Search for the cell housing the specified text and yield its (X, Y) center coordinate. 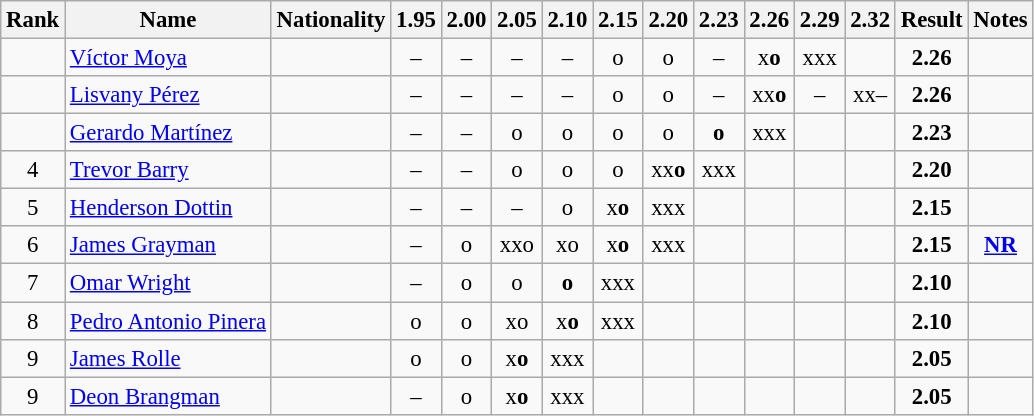
1.95 (416, 20)
2.29 (819, 20)
4 (33, 170)
2.32 (870, 20)
Lisvany Pérez (168, 95)
2.00 (466, 20)
Henderson Dottin (168, 208)
7 (33, 283)
6 (33, 245)
Pedro Antonio Pinera (168, 321)
Gerardo Martínez (168, 133)
5 (33, 208)
Víctor Moya (168, 58)
xx– (870, 95)
Deon Brangman (168, 396)
NR (1000, 245)
Name (168, 20)
James Rolle (168, 358)
Nationality (330, 20)
Omar Wright (168, 283)
Rank (33, 20)
Notes (1000, 20)
Result (932, 20)
Trevor Barry (168, 170)
James Grayman (168, 245)
8 (33, 321)
